Identify which cell holds the provided text, then report its [X, Y] central coordinate. 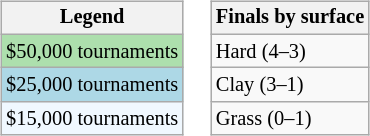
Grass (0–1) [290, 119]
$25,000 tournaments [92, 85]
$50,000 tournaments [92, 51]
Hard (4–3) [290, 51]
Legend [92, 18]
Clay (3–1) [290, 85]
Finals by surface [290, 18]
$15,000 tournaments [92, 119]
